Determine the (x, y) coordinate at the center of the cell enclosing the given text.  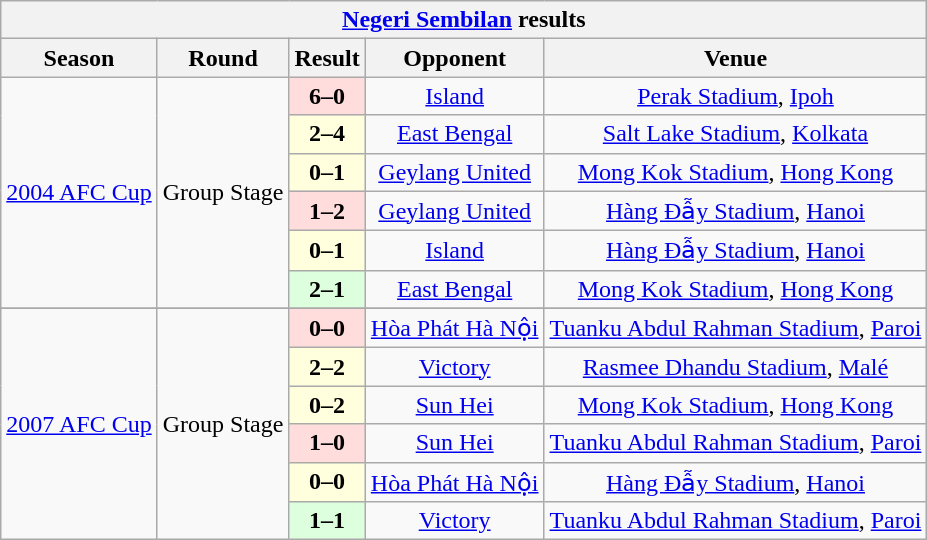
Venue (736, 58)
Perak Stadium, Ipoh (736, 96)
Salt Lake Stadium, Kolkata (736, 134)
2–2 (327, 367)
0–2 (327, 405)
1–1 (327, 521)
Opponent (454, 58)
Rasmee Dhandu Stadium, Malé (736, 367)
2007 AFC Cup (79, 424)
2–4 (327, 134)
2004 AFC Cup (79, 192)
Negeri Sembilan results (464, 20)
6–0 (327, 96)
Season (79, 58)
Round (223, 58)
2–1 (327, 289)
Result (327, 58)
1–2 (327, 211)
1–0 (327, 443)
